Find where the given text appears and provide that cell's center as (x, y) coordinate. 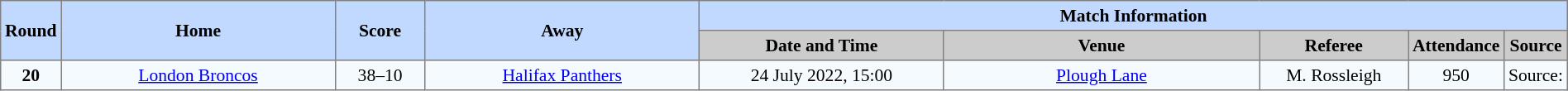
Away (562, 31)
950 (1456, 75)
London Broncos (198, 75)
Attendance (1456, 45)
20 (31, 75)
Date and Time (822, 45)
Home (198, 31)
Round (31, 31)
Referee (1334, 45)
Match Information (1134, 16)
Score (380, 31)
Source (1537, 45)
Plough Lane (1102, 75)
Source: (1537, 75)
Venue (1102, 45)
38–10 (380, 75)
M. Rossleigh (1334, 75)
24 July 2022, 15:00 (822, 75)
Halifax Panthers (562, 75)
